Detect which cell encompasses the target text, then output its [X, Y] center coordinate. 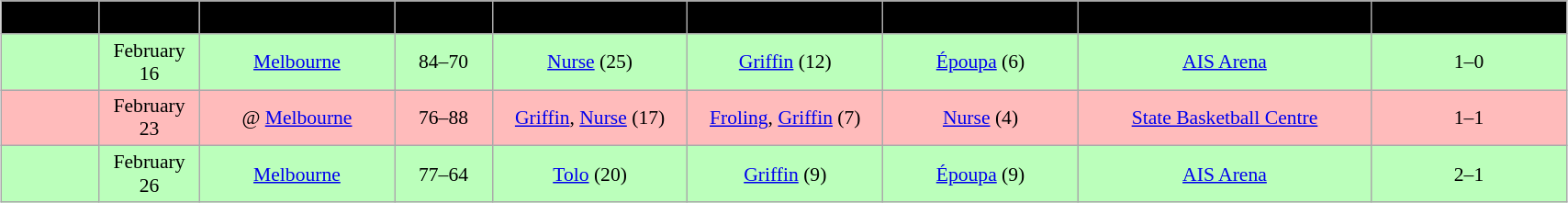
Griffin (9) [786, 175]
Score [443, 17]
1–1 [1469, 118]
High assists [980, 17]
Nurse (25) [589, 62]
@ Melbourne [297, 118]
Series [1469, 17]
Date [149, 17]
Griffin (12) [786, 62]
February 26 [149, 175]
Game [50, 17]
Époupa (9) [980, 175]
1–0 [1469, 62]
February 16 [149, 62]
State Basketball Centre [1225, 118]
February 23 [149, 118]
Griffin, Nurse (17) [589, 118]
2–1 [1469, 175]
84–70 [443, 62]
Froling, Griffin (7) [786, 118]
Team [297, 17]
High points [589, 17]
Location [1225, 17]
Époupa (6) [980, 62]
76–88 [443, 118]
Tolo (20) [589, 175]
Nurse (4) [980, 118]
High rebounds [786, 17]
77–64 [443, 175]
